Pinpoint the cell where the given text exists, returning its [X, Y] midpoint coordinate. 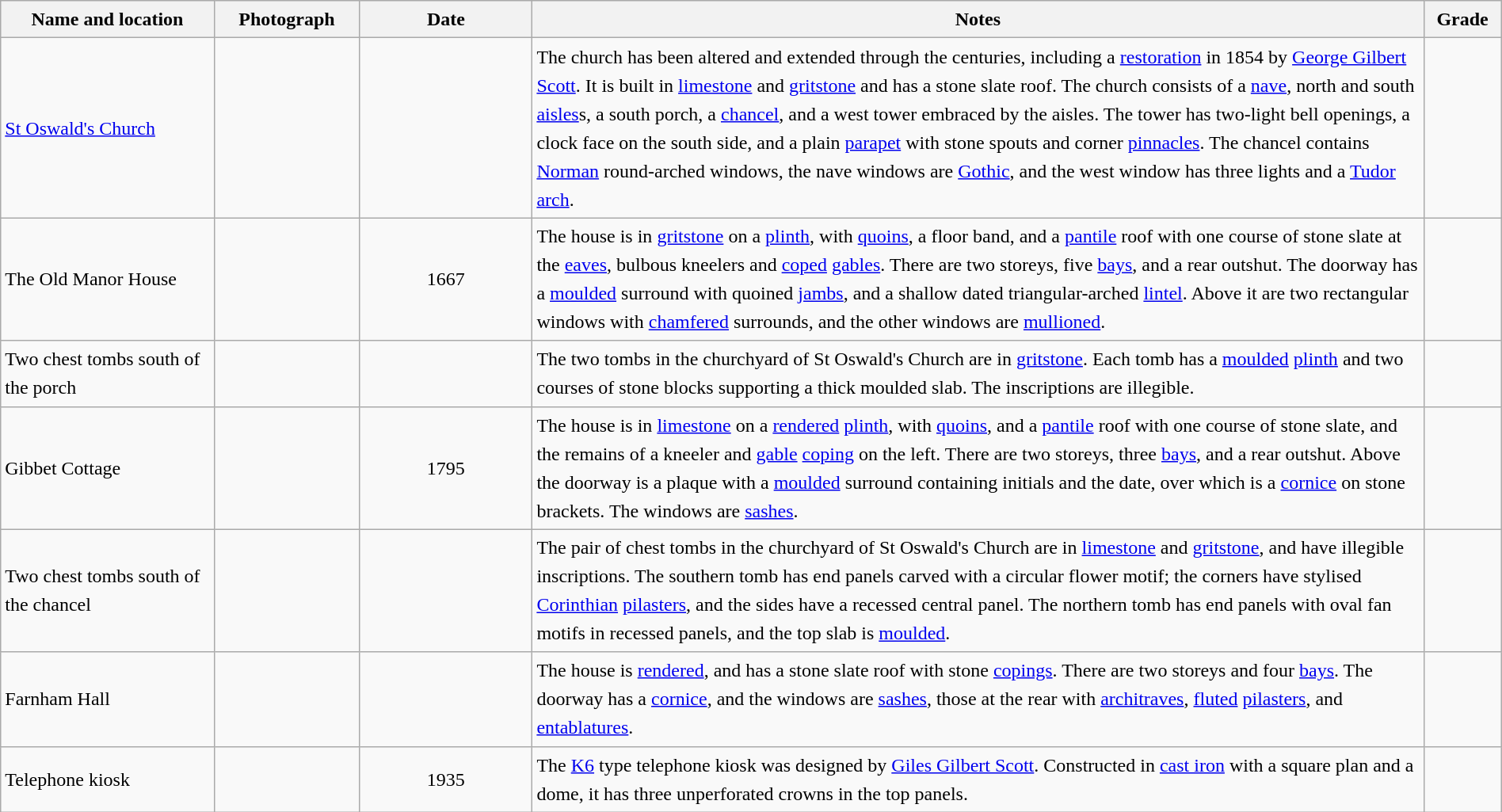
Telephone kiosk [108, 780]
Notes [978, 19]
Two chest tombs south of the porch [108, 374]
Gibbet Cottage [108, 467]
Name and location [108, 19]
St Oswald's Church [108, 128]
1667 [446, 279]
The Old Manor House [108, 279]
Photograph [287, 19]
Two chest tombs south of the chancel [108, 591]
Farnham Hall [108, 699]
1935 [446, 780]
1795 [446, 467]
Grade [1462, 19]
Date [446, 19]
